Locate the cell with the specified text and output its [X, Y] center coordinate. 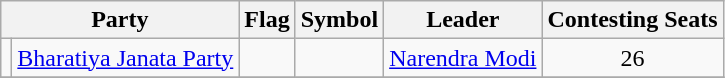
Leader [463, 20]
Symbol [339, 20]
Narendra Modi [463, 58]
26 [632, 58]
Contesting Seats [632, 20]
Party [120, 20]
Flag [267, 20]
Bharatiya Janata Party [126, 58]
